Pinpoint the cell where the given text exists, returning its [X, Y] midpoint coordinate. 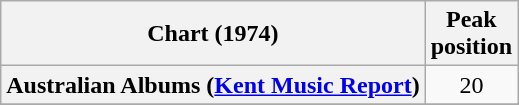
Chart (1974) [213, 34]
Australian Albums (Kent Music Report) [213, 85]
Peakposition [471, 34]
20 [471, 85]
